Scan for the cell matching the given text and deliver its [x, y] coordinate at center. 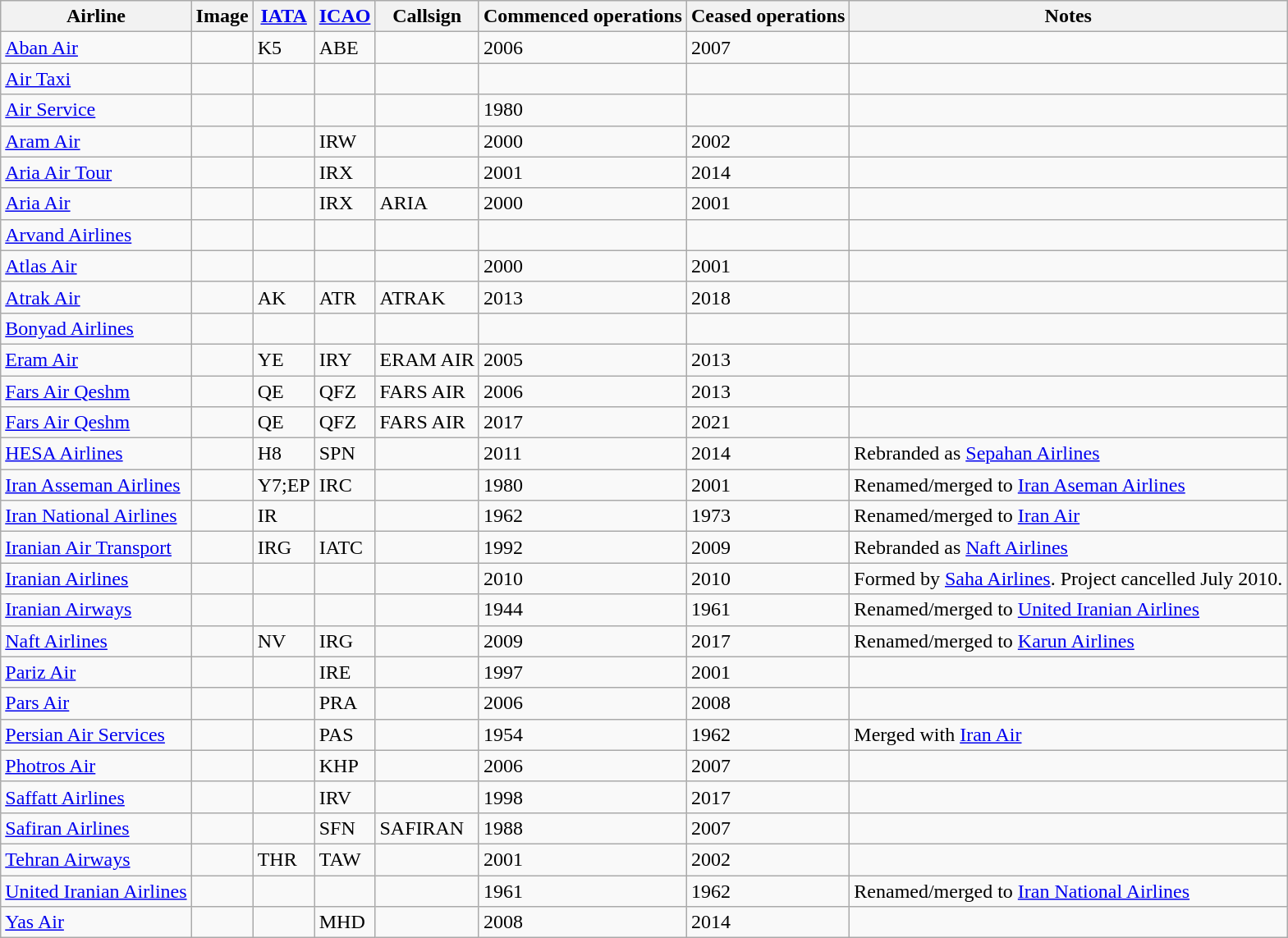
Formed by Saha Airlines. Project cancelled July 2010. [1069, 579]
Aban Air [96, 48]
ERAM AIR [427, 359]
PRA [345, 703]
SFN [345, 828]
1998 [583, 797]
Saffatt Airlines [96, 797]
Iranian Air Transport [96, 547]
SAFIRAN [427, 828]
1988 [583, 828]
Notes [1069, 16]
Renamed/merged to Karun Airlines [1069, 641]
ATRAK [427, 297]
IATA [284, 16]
Atrak Air [96, 297]
IRY [345, 359]
THR [284, 859]
1973 [768, 516]
PAS [345, 734]
IR [284, 516]
ATR [345, 297]
IRW [345, 141]
Safiran Airlines [96, 828]
Iran Asseman Airlines [96, 485]
1954 [583, 734]
Renamed/merged to Iran Aseman Airlines [1069, 485]
Rebranded as Sepahan Airlines [1069, 454]
Photros Air [96, 766]
IRE [345, 672]
Iran National Airlines [96, 516]
IRC [345, 485]
Persian Air Services [96, 734]
1944 [583, 610]
Pariz Air [96, 672]
Bonyad Airlines [96, 328]
TAW [345, 859]
Pars Air [96, 703]
ARIA [427, 204]
Iranian Airlines [96, 579]
Yas Air [96, 922]
NV [284, 641]
Renamed/merged to Iran National Airlines [1069, 890]
Airline [96, 16]
MHD [345, 922]
Renamed/merged to Iran Air [1069, 516]
Tehran Airways [96, 859]
HESA Airlines [96, 454]
Air Service [96, 110]
H8 [284, 454]
1997 [583, 672]
2011 [583, 454]
1992 [583, 547]
Callsign [427, 16]
Atlas Air [96, 266]
2018 [768, 297]
SPN [345, 454]
Iranian Airways [96, 610]
2021 [768, 423]
YE [284, 359]
2005 [583, 359]
Arvand Airlines [96, 235]
Eram Air [96, 359]
KHP [345, 766]
Merged with Iran Air [1069, 734]
ABE [345, 48]
Image [222, 16]
Rebranded as Naft Airlines [1069, 547]
Naft Airlines [96, 641]
Aram Air [96, 141]
IRV [345, 797]
IATC [345, 547]
Y7;EP [284, 485]
Commenced operations [583, 16]
AK [284, 297]
Renamed/merged to United Iranian Airlines [1069, 610]
ICAO [345, 16]
Air Taxi [96, 79]
Ceased operations [768, 16]
United Iranian Airlines [96, 890]
Aria Air Tour [96, 172]
Aria Air [96, 204]
K5 [284, 48]
